Locate the cell with the specified text and output its [X, Y] center coordinate. 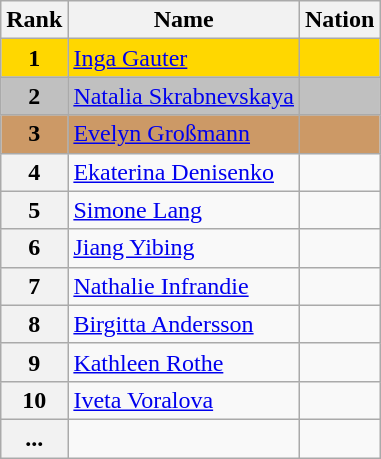
2 [34, 96]
Ekaterina Denisenko [184, 172]
8 [34, 324]
Evelyn Großmann [184, 134]
Nathalie Infrandie [184, 286]
Jiang Yibing [184, 248]
9 [34, 362]
Kathleen Rothe [184, 362]
5 [34, 210]
Name [184, 20]
Simone Lang [184, 210]
Nation [340, 20]
Birgitta Andersson [184, 324]
Inga Gauter [184, 58]
6 [34, 248]
Iveta Voralova [184, 400]
... [34, 438]
Rank [34, 20]
10 [34, 400]
3 [34, 134]
Natalia Skrabnevskaya [184, 96]
7 [34, 286]
1 [34, 58]
4 [34, 172]
